Output the (X, Y) coordinate of the center of the cell containing the given text.  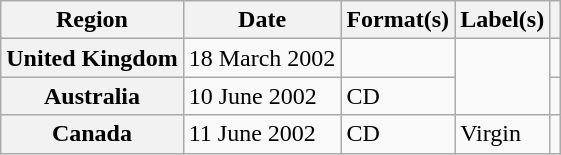
Region (92, 20)
Australia (92, 96)
Canada (92, 134)
Format(s) (398, 20)
18 March 2002 (262, 58)
Virgin (502, 134)
Label(s) (502, 20)
Date (262, 20)
United Kingdom (92, 58)
10 June 2002 (262, 96)
11 June 2002 (262, 134)
